Return the [X, Y] coordinate for the center point of the cell that contains the specified text.  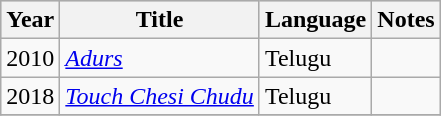
Adurs [160, 58]
2010 [30, 58]
Language [315, 20]
Touch Chesi Chudu [160, 96]
Notes [406, 20]
Year [30, 20]
Title [160, 20]
2018 [30, 96]
